Locate the cell with the specified text and output its [x, y] center coordinate. 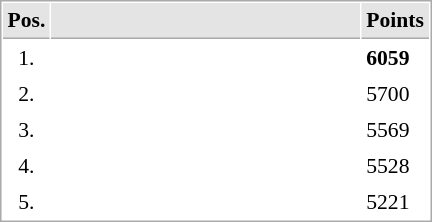
5569 [396, 129]
Pos. [26, 21]
6059 [396, 57]
5528 [396, 165]
5700 [396, 93]
5221 [396, 201]
2. [26, 93]
Points [396, 21]
3. [26, 129]
5. [26, 201]
4. [26, 165]
1. [26, 57]
